Scan for the cell matching the given text and deliver its [X, Y] coordinate at center. 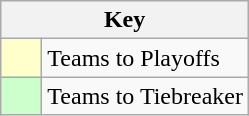
Key [125, 20]
Teams to Playoffs [146, 58]
Teams to Tiebreaker [146, 96]
